Provide the [X, Y] coordinate of the cell's center where the given text is located.  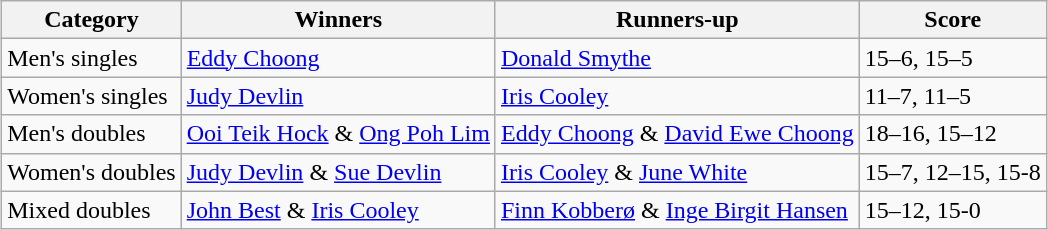
15–7, 12–15, 15-8 [952, 172]
Women's singles [92, 96]
Score [952, 20]
Women's doubles [92, 172]
Winners [338, 20]
Eddy Choong & David Ewe Choong [677, 134]
Finn Kobberø & Inge Birgit Hansen [677, 210]
John Best & Iris Cooley [338, 210]
Judy Devlin [338, 96]
Iris Cooley [677, 96]
Men's singles [92, 58]
18–16, 15–12 [952, 134]
11–7, 11–5 [952, 96]
Category [92, 20]
Judy Devlin & Sue Devlin [338, 172]
15–6, 15–5 [952, 58]
Iris Cooley & June White [677, 172]
Donald Smythe [677, 58]
Runners-up [677, 20]
Men's doubles [92, 134]
15–12, 15-0 [952, 210]
Eddy Choong [338, 58]
Mixed doubles [92, 210]
Ooi Teik Hock & Ong Poh Lim [338, 134]
